Return (X, Y) of the center of cell containing provided text 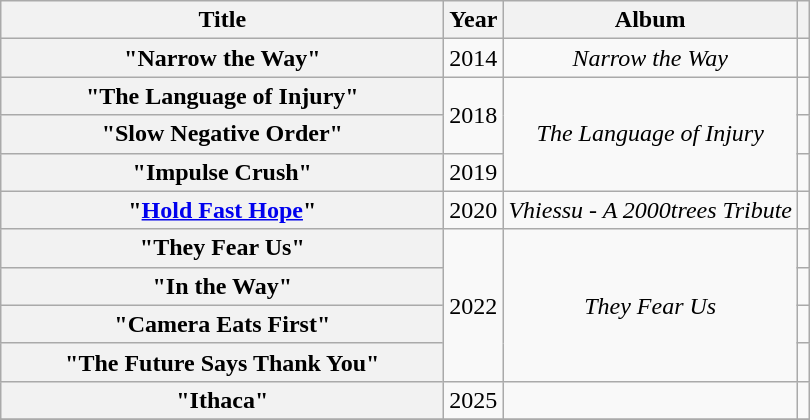
"The Language of Injury" (222, 96)
2019 (474, 172)
Year (474, 20)
2018 (474, 115)
2020 (474, 210)
Vhiessu - A 2000trees Tribute (650, 210)
"Ithaca" (222, 400)
"Narrow the Way" (222, 58)
"Hold Fast Hope" (222, 210)
"Impulse Crush" (222, 172)
Title (222, 20)
"In the Way" (222, 286)
Narrow the Way (650, 58)
They Fear Us (650, 305)
"They Fear Us" (222, 248)
2014 (474, 58)
"The Future Says Thank You" (222, 362)
"Slow Negative Order" (222, 134)
2025 (474, 400)
Album (650, 20)
"Camera Eats First" (222, 324)
2022 (474, 305)
The Language of Injury (650, 134)
